Determine the [x, y] coordinate at the center of the cell enclosing the given text.  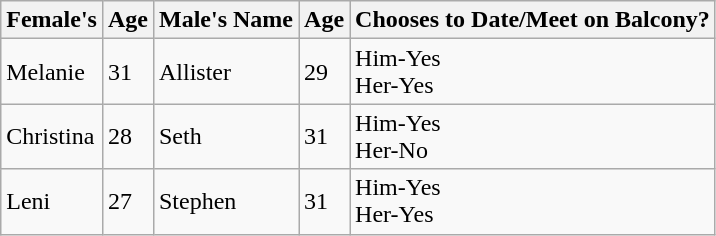
Him-YesHer-No [533, 136]
Seth [226, 136]
28 [128, 136]
Male's Name [226, 20]
Female's [52, 20]
Melanie [52, 72]
29 [324, 72]
Chooses to Date/Meet on Balcony? [533, 20]
Stephen [226, 202]
Leni [52, 202]
27 [128, 202]
Christina [52, 136]
Allister [226, 72]
